Output the (X, Y) coordinate of the center of the cell containing the given text.  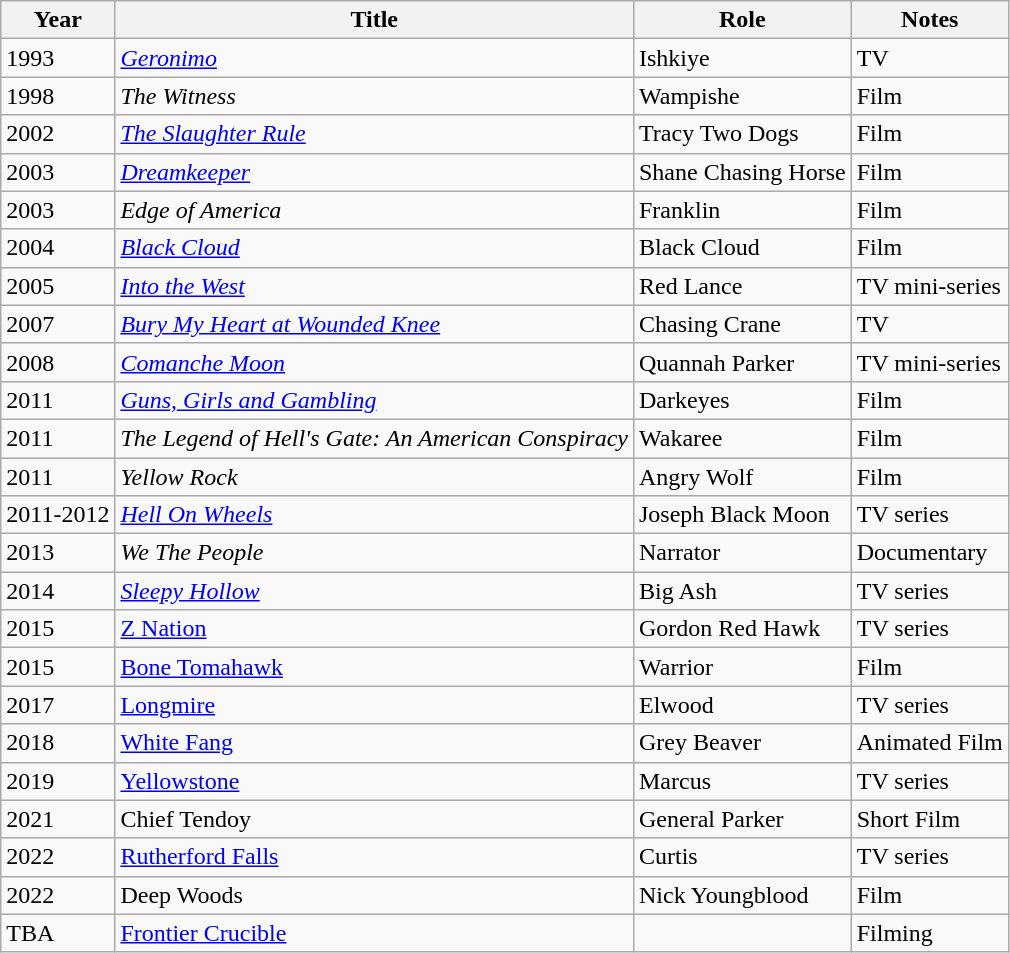
Sleepy Hollow (374, 591)
2013 (58, 553)
Documentary (930, 553)
Yellowstone (374, 781)
Animated Film (930, 743)
2017 (58, 705)
Chasing Crane (742, 324)
We The People (374, 553)
The Legend of Hell's Gate: An American Conspiracy (374, 438)
Grey Beaver (742, 743)
Deep Woods (374, 895)
Frontier Crucible (374, 933)
Hell On Wheels (374, 515)
White Fang (374, 743)
2018 (58, 743)
Chief Tendoy (374, 819)
Narrator (742, 553)
2019 (58, 781)
2002 (58, 134)
Curtis (742, 857)
Bury My Heart at Wounded Knee (374, 324)
2011-2012 (58, 515)
Comanche Moon (374, 362)
Shane Chasing Horse (742, 172)
1998 (58, 96)
Edge of America (374, 210)
Tracy Two Dogs (742, 134)
Longmire (374, 705)
Gordon Red Hawk (742, 629)
Rutherford Falls (374, 857)
Nick Youngblood (742, 895)
Marcus (742, 781)
The Witness (374, 96)
2021 (58, 819)
Notes (930, 20)
2004 (58, 248)
Big Ash (742, 591)
Role (742, 20)
Angry Wolf (742, 477)
Year (58, 20)
Franklin (742, 210)
Red Lance (742, 286)
Warrior (742, 667)
Wampishe (742, 96)
2005 (58, 286)
Guns, Girls and Gambling (374, 400)
Into the West (374, 286)
Filming (930, 933)
1993 (58, 58)
Yellow Rock (374, 477)
2007 (58, 324)
2014 (58, 591)
General Parker (742, 819)
Ishkiye (742, 58)
Title (374, 20)
Wakaree (742, 438)
2008 (58, 362)
Joseph Black Moon (742, 515)
Quannah Parker (742, 362)
Elwood (742, 705)
Short Film (930, 819)
The Slaughter Rule (374, 134)
Z Nation (374, 629)
Dreamkeeper (374, 172)
Bone Tomahawk (374, 667)
TBA (58, 933)
Darkeyes (742, 400)
Geronimo (374, 58)
